Find where the given text appears and provide that cell's center as [x, y] coordinate. 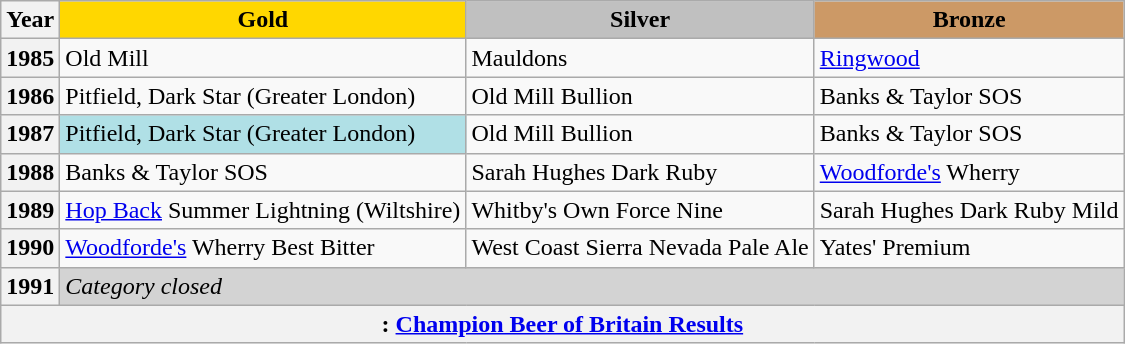
: Champion Beer of Britain Results [562, 324]
Yates' Premium [969, 248]
Old Mill [263, 58]
Gold [263, 20]
Whitby's Own Force Nine [640, 210]
1989 [30, 210]
Woodforde's Wherry Best Bitter [263, 248]
1990 [30, 248]
Sarah Hughes Dark Ruby Mild [969, 210]
1988 [30, 172]
1985 [30, 58]
Hop Back Summer Lightning (Wiltshire) [263, 210]
Bronze [969, 20]
1991 [30, 286]
1987 [30, 134]
Ringwood [969, 58]
Mauldons [640, 58]
Category closed [592, 286]
Silver [640, 20]
Sarah Hughes Dark Ruby [640, 172]
Woodforde's Wherry [969, 172]
1986 [30, 96]
Year [30, 20]
West Coast Sierra Nevada Pale Ale [640, 248]
